Return the (x, y) coordinate for the center point of the cell that contains the specified text.  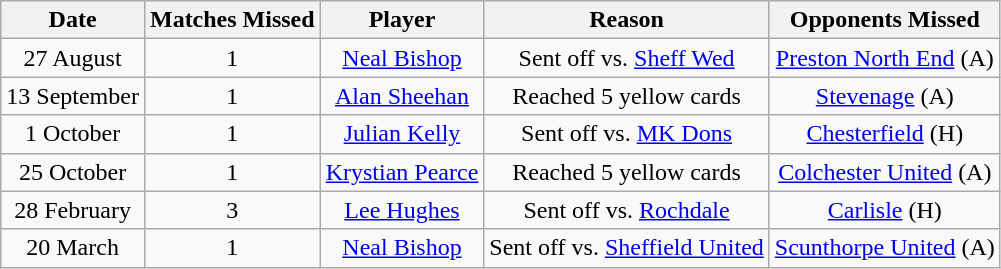
Opponents Missed (884, 20)
Lee Hughes (402, 210)
Player (402, 20)
3 (232, 210)
Julian Kelly (402, 134)
Sent off vs. Sheffield United (626, 248)
28 February (73, 210)
Alan Sheehan (402, 96)
25 October (73, 172)
Sent off vs. Rochdale (626, 210)
Date (73, 20)
Preston North End (A) (884, 58)
Scunthorpe United (A) (884, 248)
Carlisle (H) (884, 210)
1 October (73, 134)
Krystian Pearce (402, 172)
Colchester United (A) (884, 172)
Stevenage (A) (884, 96)
Chesterfield (H) (884, 134)
13 September (73, 96)
Sent off vs. MK Dons (626, 134)
Sent off vs. Sheff Wed (626, 58)
Matches Missed (232, 20)
20 March (73, 248)
27 August (73, 58)
Reason (626, 20)
